Output the (X, Y) coordinate of the center of the cell containing the given text.  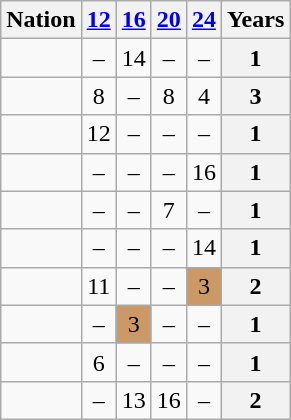
24 (204, 20)
7 (168, 210)
11 (98, 286)
4 (204, 96)
6 (98, 362)
Nation (41, 20)
13 (134, 400)
20 (168, 20)
Years (255, 20)
